Provide the [X, Y] coordinate of the cell's center where the given text is located.  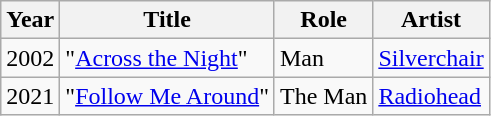
Title [168, 20]
2002 [30, 58]
"Follow Me Around" [168, 96]
Artist [431, 20]
"Across the Night" [168, 58]
The Man [323, 96]
Role [323, 20]
Year [30, 20]
Silverchair [431, 58]
Man [323, 58]
2021 [30, 96]
Radiohead [431, 96]
